Find where the given text appears and provide that cell's center as (x, y) coordinate. 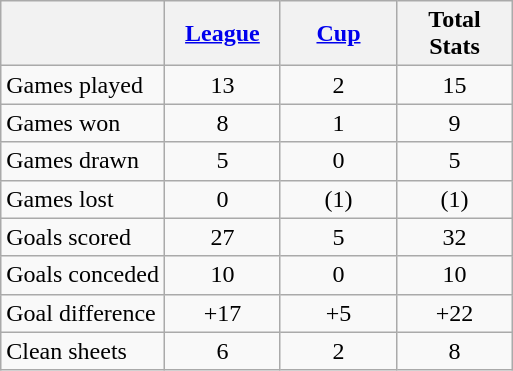
Goal difference (83, 313)
+17 (222, 313)
Goals scored (83, 237)
League (222, 34)
Total Stats (455, 34)
Games lost (83, 199)
15 (455, 85)
Cup (338, 34)
Goals conceded (83, 275)
+22 (455, 313)
Games drawn (83, 161)
9 (455, 123)
Clean sheets (83, 351)
32 (455, 237)
1 (338, 123)
27 (222, 237)
6 (222, 351)
Games won (83, 123)
13 (222, 85)
Games played (83, 85)
+5 (338, 313)
